Scan for the cell matching the given text and deliver its [x, y] coordinate at center. 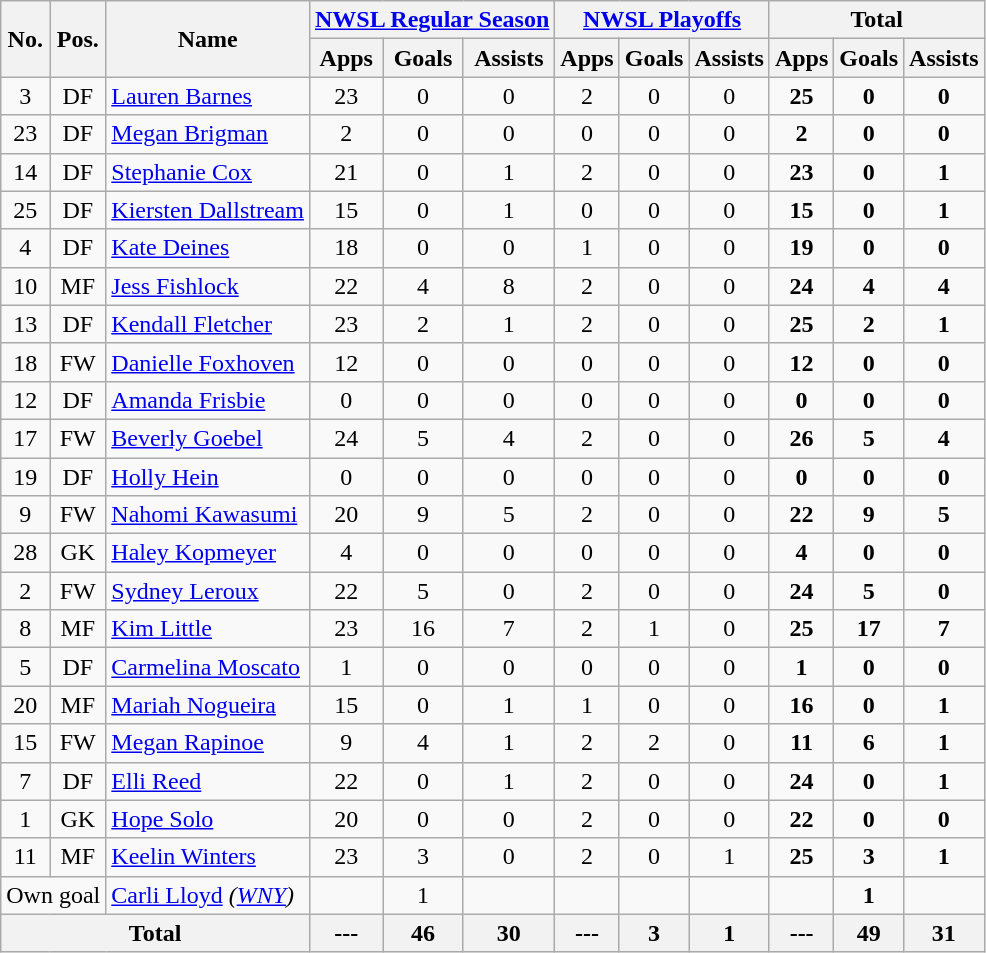
Megan Brigman [208, 134]
Nahomi Kawasumi [208, 515]
28 [26, 553]
Haley Kopmeyer [208, 553]
Kate Deines [208, 248]
Sydney Leroux [208, 591]
Own goal [54, 895]
Hope Solo [208, 819]
Megan Rapinoe [208, 743]
Holly Hein [208, 477]
6 [869, 743]
Pos. [78, 39]
Carli Lloyd (WNY) [208, 895]
31 [944, 933]
Keelin Winters [208, 857]
NWSL Regular Season [432, 20]
No. [26, 39]
30 [509, 933]
13 [26, 324]
Amanda Frisbie [208, 400]
10 [26, 286]
21 [346, 172]
Beverly Goebel [208, 438]
NWSL Playoffs [662, 20]
Danielle Foxhoven [208, 362]
14 [26, 172]
Mariah Nogueira [208, 705]
Kiersten Dallstream [208, 210]
Stephanie Cox [208, 172]
Carmelina Moscato [208, 667]
Name [208, 39]
Elli Reed [208, 781]
Lauren Barnes [208, 96]
Kim Little [208, 629]
46 [423, 933]
49 [869, 933]
Kendall Fletcher [208, 324]
26 [801, 438]
Jess Fishlock [208, 286]
